Locate the cell with the specified text and output its (X, Y) center coordinate. 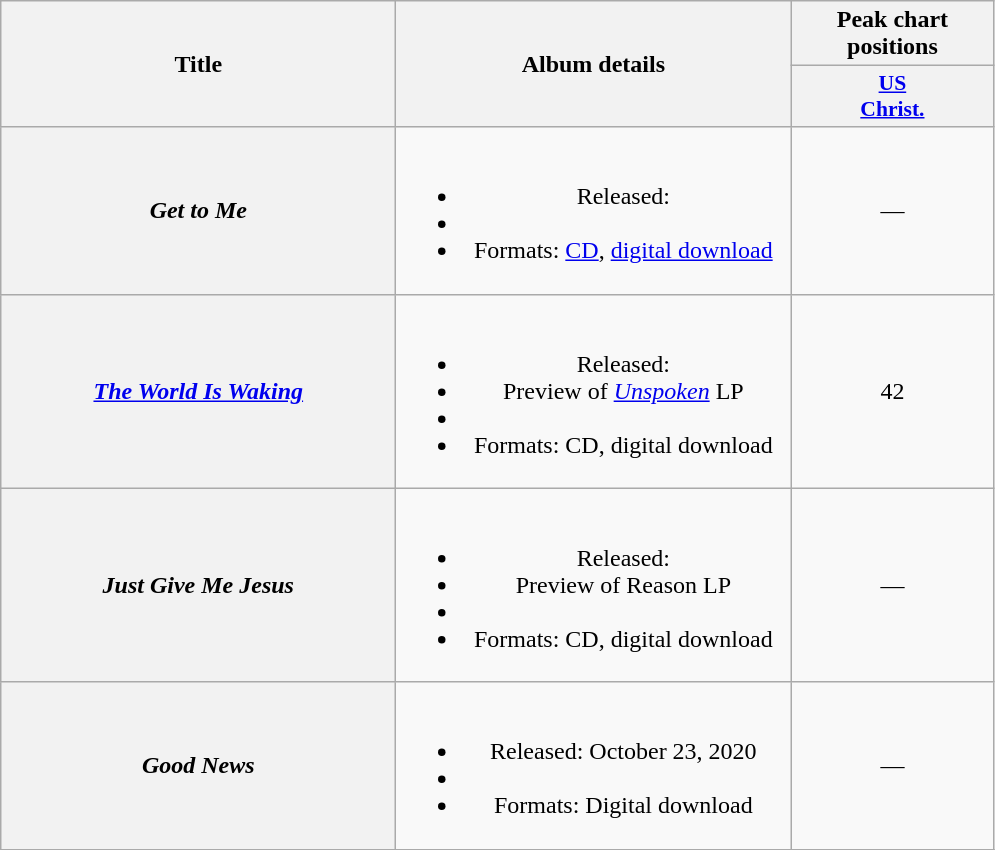
Released: Preview of Unspoken LPFormats: CD, digital download (594, 391)
The World Is Waking (198, 391)
Released: October 23, 2020Formats: Digital download (594, 766)
Title (198, 64)
Peak chart positions (892, 34)
Album details (594, 64)
Get to Me (198, 210)
Released: Preview of Reason LPFormats: CD, digital download (594, 585)
Just Give Me Jesus (198, 585)
Released: Formats: CD, digital download (594, 210)
Good News (198, 766)
USChrist. (892, 96)
42 (892, 391)
